Pinpoint the cell where the given text exists, returning its (x, y) midpoint coordinate. 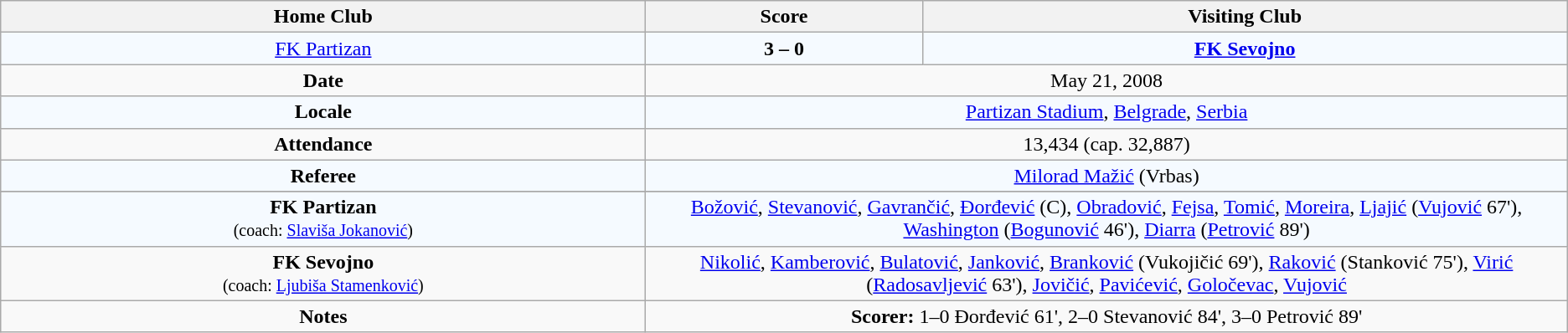
FK Sevojno(coach: Ljubiša Stamenković) (323, 273)
Locale (323, 112)
Notes (323, 316)
Score (784, 17)
Attendance (323, 144)
May 21, 2008 (1106, 80)
Milorad Mažić (Vrbas) (1106, 176)
FK Partizan(coach: Slaviša Jokanović) (323, 219)
FK Sevojno (1245, 49)
13,434 (cap. 32,887) (1106, 144)
Visiting Club (1245, 17)
3 – 0 (784, 49)
Referee (323, 176)
FK Partizan (323, 49)
Date (323, 80)
Home Club (323, 17)
Partizan Stadium, Belgrade, Serbia (1106, 112)
Scorer: 1–0 Đorđević 61', 2–0 Stevanović 84', 3–0 Petrović 89' (1106, 316)
